Identify which cell holds the provided text, then report its (X, Y) central coordinate. 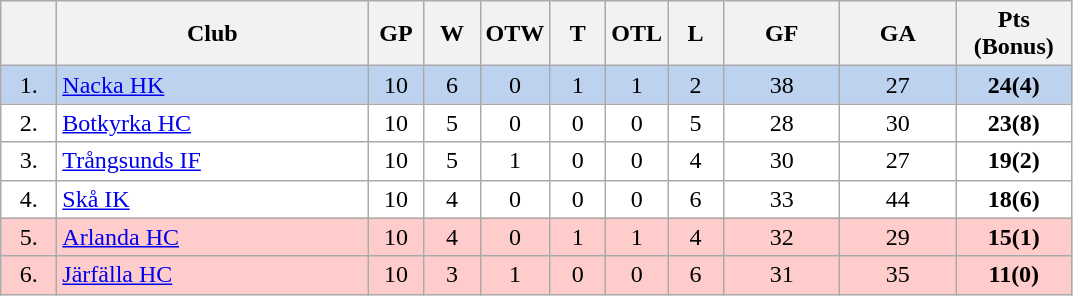
T (578, 34)
33 (782, 199)
GP (396, 34)
2. (29, 123)
OTW (515, 34)
11(0) (1014, 275)
35 (898, 275)
GA (898, 34)
31 (782, 275)
23(8) (1014, 123)
3. (29, 161)
4. (29, 199)
Arlanda HC (212, 237)
Pts (Bonus) (1014, 34)
18(6) (1014, 199)
32 (782, 237)
5. (29, 237)
24(4) (1014, 85)
1. (29, 85)
28 (782, 123)
L (696, 34)
29 (898, 237)
Järfälla HC (212, 275)
3 (452, 275)
2 (696, 85)
Skå IK (212, 199)
15(1) (1014, 237)
Botkyrka HC (212, 123)
19(2) (1014, 161)
W (452, 34)
44 (898, 199)
Trångsunds IF (212, 161)
6. (29, 275)
38 (782, 85)
Club (212, 34)
Nacka HK (212, 85)
OTL (637, 34)
GF (782, 34)
